For the text-containing cell, return its midpoint in [X, Y] coordinate format. 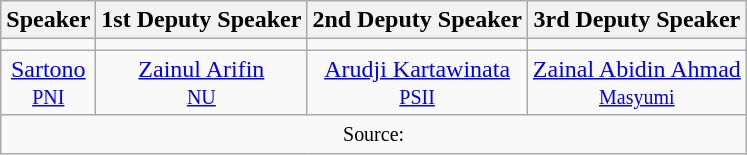
SartonoPNI [48, 82]
3rd Deputy Speaker [636, 20]
Arudji KartawinataPSII [417, 82]
Zainal Abidin AhmadMasyumi [636, 82]
Source: [374, 134]
Speaker [48, 20]
2nd Deputy Speaker [417, 20]
1st Deputy Speaker [202, 20]
Zainul ArifinNU [202, 82]
